Locate the cell with the specified text and output its [x, y] center coordinate. 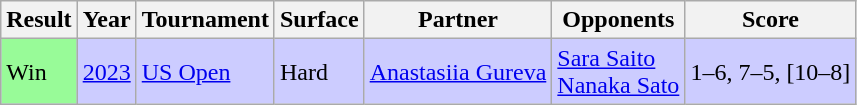
US Open [205, 72]
Result [39, 20]
Hard [319, 72]
Year [106, 20]
1–6, 7–5, [10–8] [770, 72]
Tournament [205, 20]
2023 [106, 72]
Anastasiia Gureva [458, 72]
Surface [319, 20]
Opponents [618, 20]
Score [770, 20]
Partner [458, 20]
Sara Saito Nanaka Sato [618, 72]
Win [39, 72]
